Capture the cell that displays the provided text and extract its (x, y) central coordinate. 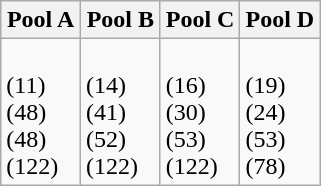
Pool A (41, 20)
Pool B (120, 20)
(16) (30) (53) (122) (200, 112)
(11) (48) (48) (122) (41, 112)
(19) (24) (53) (78) (280, 112)
Pool C (200, 20)
Pool D (280, 20)
(14) (41) (52) (122) (120, 112)
